Provide the (X, Y) coordinate of the cell's center where the given text is located.  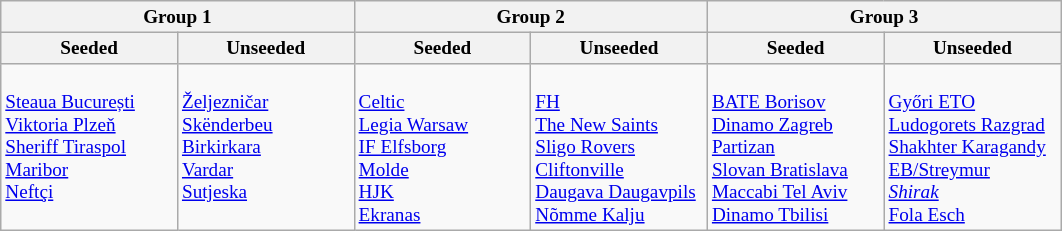
FH The New Saints Sligo Rovers Cliftonville Daugava Daugavpils Nõmme Kalju (620, 148)
Steaua București Viktoria Plzeň Sheriff Tiraspol Maribor Neftçi (90, 148)
Željezničar Skënderbeu Birkirkara Vardar Sutjeska (266, 148)
Group 1 (178, 17)
Group 3 (884, 17)
Celtic Legia Warsaw IF Elfsborg Molde HJK Ekranas (442, 148)
BATE Borisov Dinamo Zagreb Partizan Slovan Bratislava Maccabi Tel Aviv Dinamo Tbilisi (796, 148)
Group 2 (530, 17)
Győri ETO Ludogorets Razgrad Shakhter Karagandy EB/Streymur Shirak Fola Esch (972, 148)
